Detect which cell encompasses the target text, then output its [x, y] center coordinate. 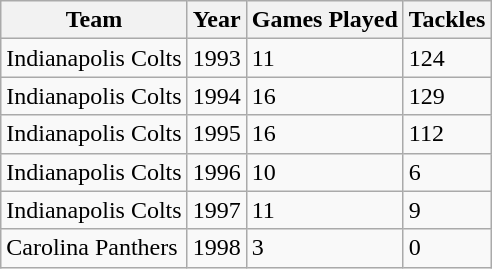
Year [216, 20]
Tackles [447, 20]
124 [447, 58]
129 [447, 96]
9 [447, 210]
1996 [216, 172]
1995 [216, 134]
1994 [216, 96]
10 [324, 172]
1998 [216, 248]
Games Played [324, 20]
Team [94, 20]
0 [447, 248]
3 [324, 248]
Carolina Panthers [94, 248]
1993 [216, 58]
1997 [216, 210]
6 [447, 172]
112 [447, 134]
